Pinpoint the cell where the given text exists, returning its (X, Y) midpoint coordinate. 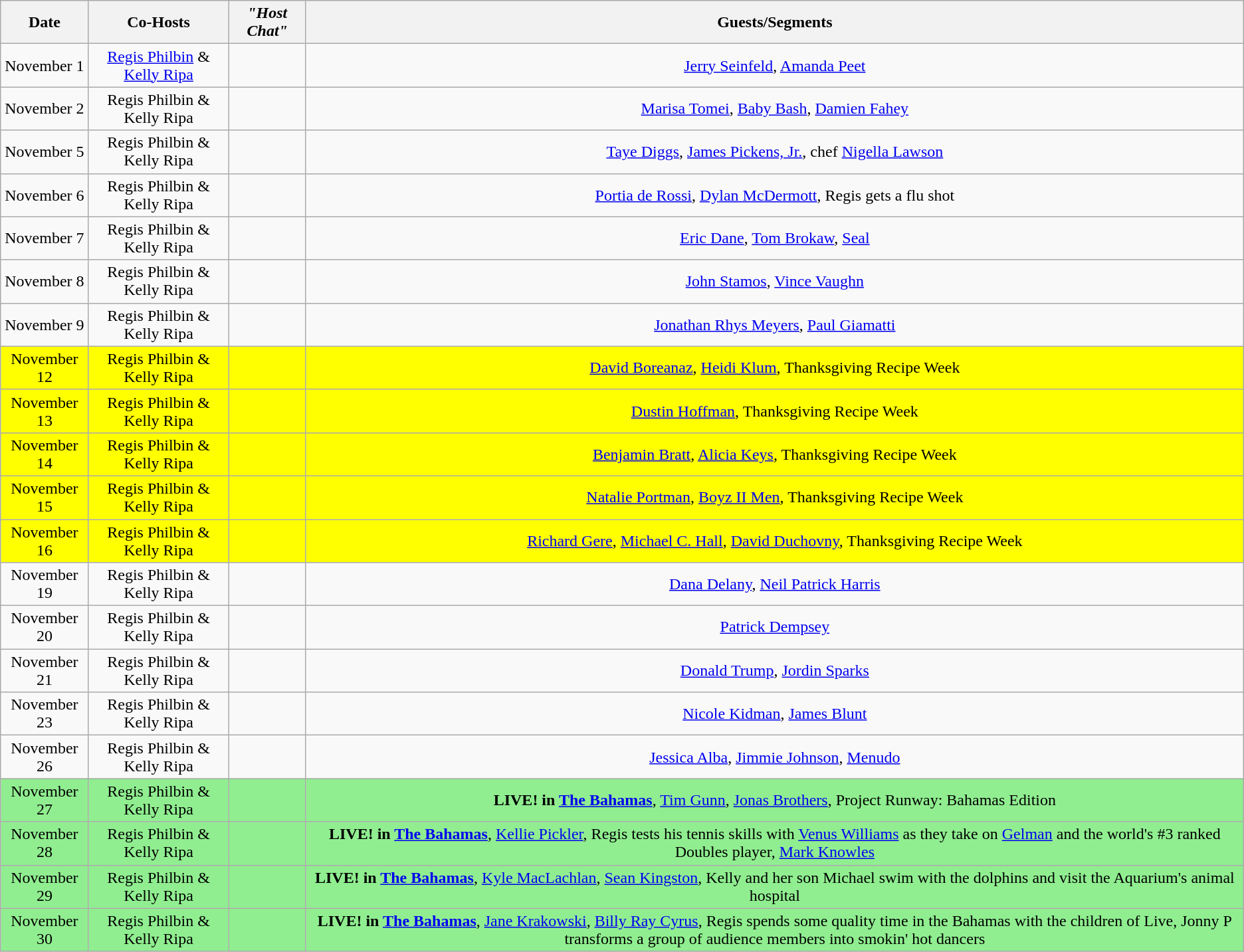
David Boreanaz, Heidi Klum, Thanksgiving Recipe Week (775, 368)
November 12 (45, 368)
November 28 (45, 844)
November 23 (45, 714)
November 20 (45, 627)
November 2 (45, 109)
Date (45, 23)
November 9 (45, 324)
LIVE! in The Bahamas, Kyle MacLachlan, Sean Kingston, Kelly and her son Michael swim with the dolphins and visit the Aquarium's animal hospital (775, 886)
November 5 (45, 151)
Jerry Seinfeld, Amanda Peet (775, 65)
Taye Diggs, James Pickens, Jr., chef Nigella Lawson (775, 151)
November 7 (45, 238)
Benjamin Bratt, Alicia Keys, Thanksgiving Recipe Week (775, 454)
November 13 (45, 411)
November 26 (45, 757)
November 14 (45, 454)
Jessica Alba, Jimmie Johnson, Menudo (775, 757)
November 19 (45, 585)
Natalie Portman, Boyz II Men, Thanksgiving Recipe Week (775, 497)
Richard Gere, Michael C. Hall, David Duchovny, Thanksgiving Recipe Week (775, 541)
Co-Hosts (158, 23)
Portia de Rossi, Dylan McDermott, Regis gets a flu shot (775, 195)
John Stamos, Vince Vaughn (775, 282)
November 21 (45, 671)
Patrick Dempsey (775, 627)
Nicole Kidman, James Blunt (775, 714)
Eric Dane, Tom Brokaw, Seal (775, 238)
Dustin Hoffman, Thanksgiving Recipe Week (775, 411)
November 6 (45, 195)
Marisa Tomei, Baby Bash, Damien Fahey (775, 109)
LIVE! in The Bahamas, Tim Gunn, Jonas Brothers, Project Runway: Bahamas Edition (775, 800)
November 1 (45, 65)
November 16 (45, 541)
November 8 (45, 282)
November 30 (45, 930)
Guests/Segments (775, 23)
November 29 (45, 886)
November 15 (45, 497)
"Host Chat" (267, 23)
Jonathan Rhys Meyers, Paul Giamatti (775, 324)
Donald Trump, Jordin Sparks (775, 671)
Dana Delany, Neil Patrick Harris (775, 585)
November 27 (45, 800)
